Detect which cell encompasses the target text, then output its [x, y] center coordinate. 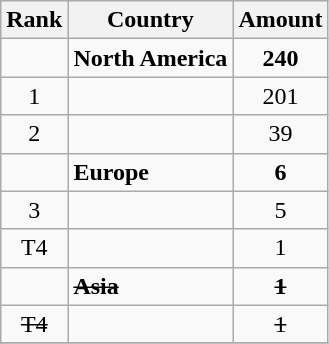
201 [280, 96]
Amount [280, 20]
5 [280, 210]
North America [150, 58]
Asia [150, 286]
39 [280, 134]
2 [34, 134]
Europe [150, 172]
240 [280, 58]
6 [280, 172]
3 [34, 210]
Rank [34, 20]
Country [150, 20]
